Search for the cell housing the specified text and yield its [x, y] center coordinate. 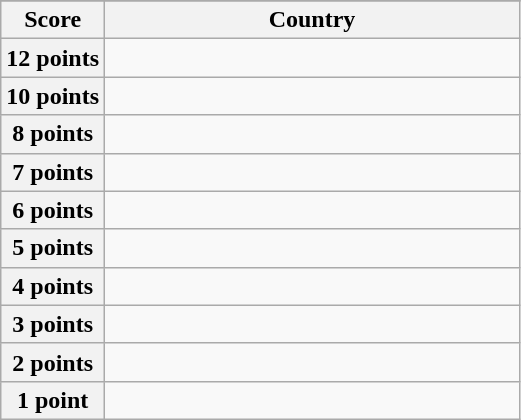
2 points [53, 362]
10 points [53, 96]
5 points [53, 248]
3 points [53, 324]
4 points [53, 286]
1 point [53, 400]
7 points [53, 172]
Country [312, 20]
6 points [53, 210]
8 points [53, 134]
Score [53, 20]
12 points [53, 58]
